Search for the cell housing the specified text and yield its [x, y] center coordinate. 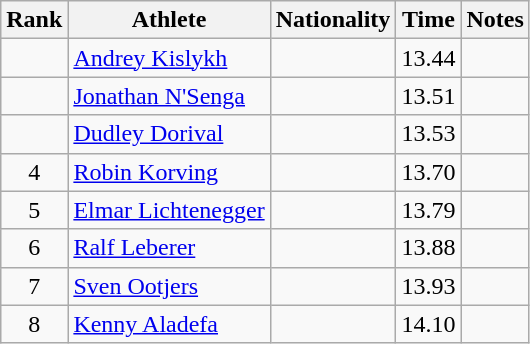
4 [34, 172]
Jonathan N'Senga [169, 96]
Sven Ootjers [169, 286]
13.79 [428, 210]
5 [34, 210]
13.44 [428, 58]
Athlete [169, 20]
Kenny Aladefa [169, 324]
Elmar Lichtenegger [169, 210]
7 [34, 286]
13.70 [428, 172]
13.88 [428, 248]
Dudley Dorival [169, 134]
Rank [34, 20]
13.93 [428, 286]
Ralf Leberer [169, 248]
13.51 [428, 96]
14.10 [428, 324]
8 [34, 324]
Nationality [333, 20]
6 [34, 248]
Notes [495, 20]
Robin Korving [169, 172]
13.53 [428, 134]
Time [428, 20]
Andrey Kislykh [169, 58]
